Detect which cell encompasses the target text, then output its [x, y] center coordinate. 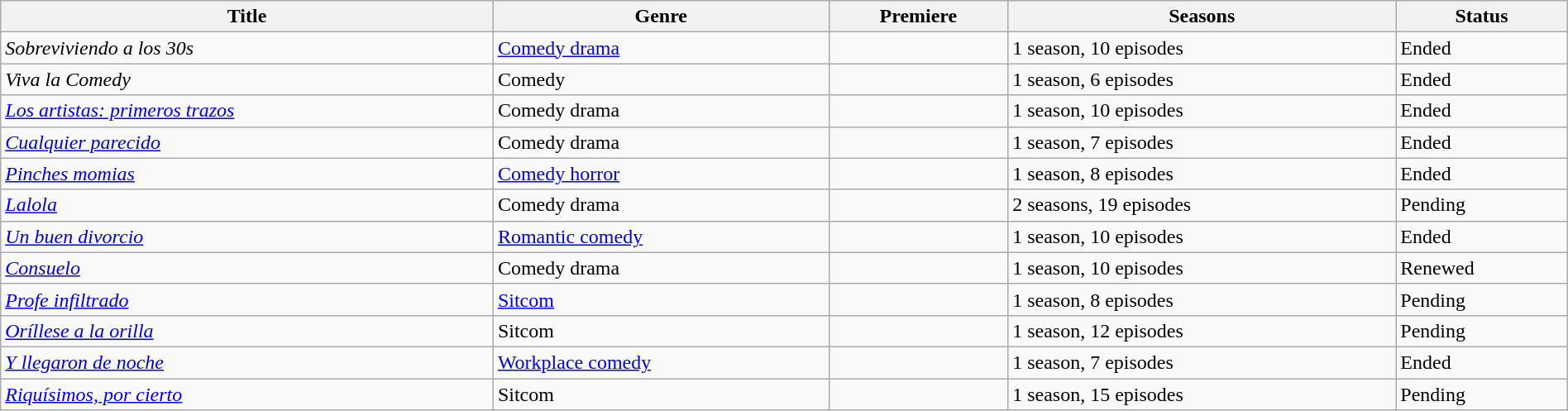
Los artistas: primeros trazos [247, 111]
1 season, 15 episodes [1202, 394]
1 season, 6 episodes [1202, 79]
Pinches momias [247, 174]
Y llegaron de noche [247, 362]
Renewed [1482, 268]
1 season, 12 episodes [1202, 331]
Romantic comedy [661, 237]
Comedy [661, 79]
Premiere [918, 17]
Status [1482, 17]
Riquísimos, por cierto [247, 394]
Lalola [247, 205]
Workplace comedy [661, 362]
Oríllese a la orilla [247, 331]
Seasons [1202, 17]
Un buen divorcio [247, 237]
Comedy horror [661, 174]
Viva la Comedy [247, 79]
Cualquier parecido [247, 142]
Title [247, 17]
Genre [661, 17]
Profe infiltrado [247, 299]
Sobreviviendo a los 30s [247, 48]
2 seasons, 19 episodes [1202, 205]
Consuelo [247, 268]
